Identify which cell holds the provided text, then report its [x, y] central coordinate. 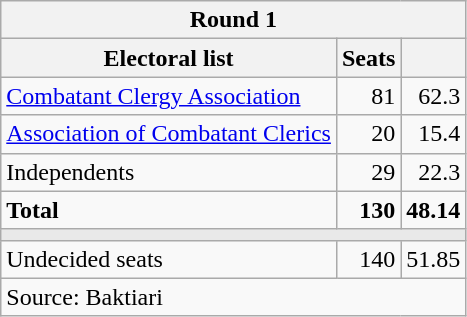
Round 1 [234, 20]
Undecided seats [169, 259]
29 [368, 172]
140 [368, 259]
Combatant Clergy Association [169, 96]
22.3 [434, 172]
Independents [169, 172]
Association of Combatant Clerics [169, 134]
51.85 [434, 259]
62.3 [434, 96]
48.14 [434, 210]
Total [169, 210]
Electoral list [169, 58]
Source: Baktiari [234, 297]
20 [368, 134]
Seats [368, 58]
15.4 [434, 134]
130 [368, 210]
81 [368, 96]
